For the text-containing cell, return its midpoint in [x, y] coordinate format. 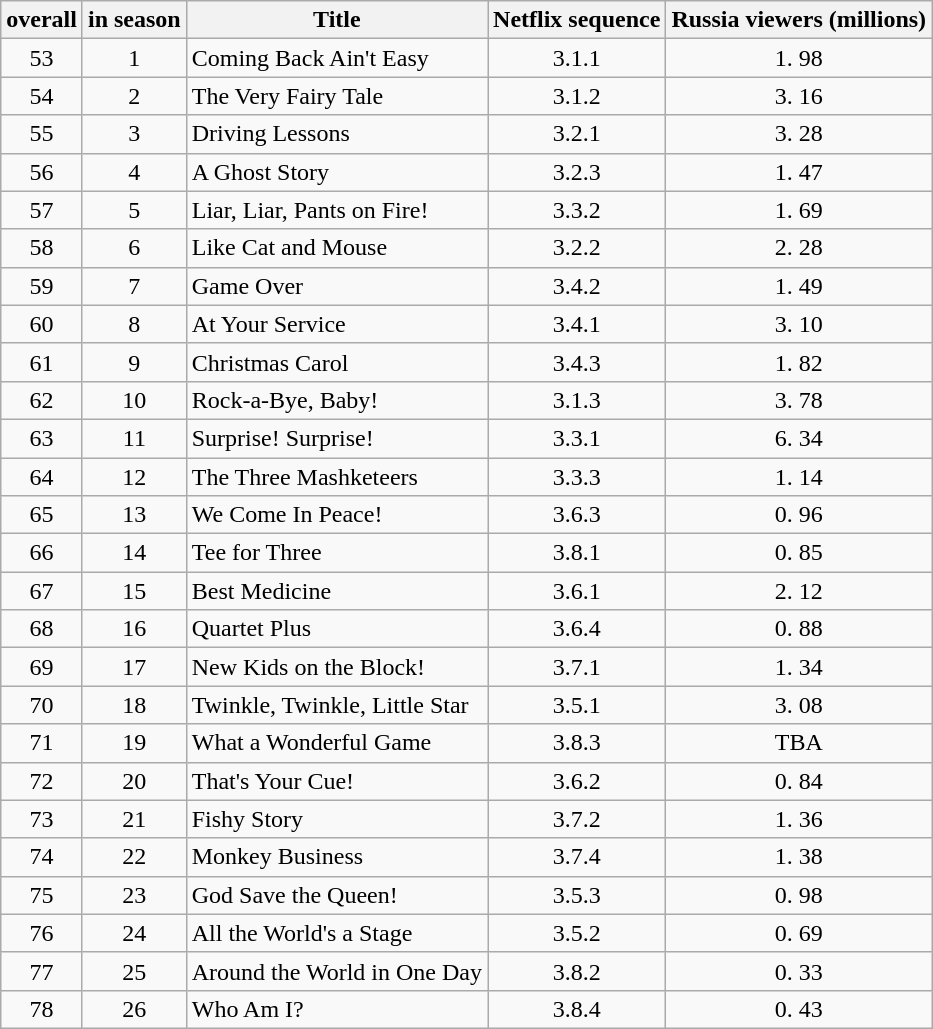
77 [42, 971]
2 [134, 96]
0. 88 [799, 629]
57 [42, 210]
Best Medicine [336, 591]
3. 28 [799, 134]
0. 33 [799, 971]
1. 69 [799, 210]
71 [42, 743]
12 [134, 477]
69 [42, 667]
17 [134, 667]
72 [42, 781]
That's Your Cue! [336, 781]
21 [134, 819]
2. 12 [799, 591]
Liar, Liar, Pants on Fire! [336, 210]
63 [42, 438]
3.4.1 [577, 324]
TBA [799, 743]
64 [42, 477]
1. 14 [799, 477]
A Ghost Story [336, 172]
Quartet Plus [336, 629]
3.2.2 [577, 248]
3.3.3 [577, 477]
Driving Lessons [336, 134]
6 [134, 248]
78 [42, 1009]
Netflix sequence [577, 20]
24 [134, 933]
3. 10 [799, 324]
3.4.2 [577, 286]
3.5.2 [577, 933]
13 [134, 515]
62 [42, 400]
26 [134, 1009]
14 [134, 553]
New Kids on the Block! [336, 667]
59 [42, 286]
What a Wonderful Game [336, 743]
3.4.3 [577, 362]
66 [42, 553]
Around the World in One Day [336, 971]
3.8.3 [577, 743]
1. 34 [799, 667]
0. 98 [799, 895]
55 [42, 134]
25 [134, 971]
61 [42, 362]
16 [134, 629]
3.2.1 [577, 134]
3 [134, 134]
Twinkle, Twinkle, Little Star [336, 705]
3.5.1 [577, 705]
3. 16 [799, 96]
3.6.3 [577, 515]
15 [134, 591]
3.2.3 [577, 172]
We Come In Peace! [336, 515]
18 [134, 705]
in season [134, 20]
The Very Fairy Tale [336, 96]
3.8.4 [577, 1009]
23 [134, 895]
11 [134, 438]
1. 36 [799, 819]
3.6.2 [577, 781]
Coming Back Ain't Easy [336, 58]
54 [42, 96]
75 [42, 895]
67 [42, 591]
20 [134, 781]
0. 96 [799, 515]
5 [134, 210]
3. 78 [799, 400]
73 [42, 819]
3.8.1 [577, 553]
Title [336, 20]
68 [42, 629]
8 [134, 324]
1 [134, 58]
Surprise! Surprise! [336, 438]
2. 28 [799, 248]
Rock-a-Bye, Baby! [336, 400]
overall [42, 20]
Christmas Carol [336, 362]
3.8.2 [577, 971]
Who Am I? [336, 1009]
3.6.1 [577, 591]
0. 85 [799, 553]
70 [42, 705]
The Three Mashketeers [336, 477]
3.6.4 [577, 629]
19 [134, 743]
At Your Service [336, 324]
1. 82 [799, 362]
0. 69 [799, 933]
3.5.3 [577, 895]
58 [42, 248]
22 [134, 857]
Monkey Business [336, 857]
65 [42, 515]
74 [42, 857]
3.1.1 [577, 58]
Like Cat and Mouse [336, 248]
3.3.2 [577, 210]
10 [134, 400]
9 [134, 362]
1. 38 [799, 857]
1. 49 [799, 286]
Fishy Story [336, 819]
6. 34 [799, 438]
3.7.2 [577, 819]
56 [42, 172]
3.3.1 [577, 438]
All the World's a Stage [336, 933]
3. 08 [799, 705]
3.7.1 [577, 667]
4 [134, 172]
1. 98 [799, 58]
60 [42, 324]
1. 47 [799, 172]
76 [42, 933]
3.1.3 [577, 400]
God Save the Queen! [336, 895]
3.7.4 [577, 857]
Game Over [336, 286]
3.1.2 [577, 96]
0. 84 [799, 781]
Russia viewers (millions) [799, 20]
Tee for Three [336, 553]
7 [134, 286]
53 [42, 58]
0. 43 [799, 1009]
